Determine the (X, Y) coordinate at the center of the cell enclosing the given text.  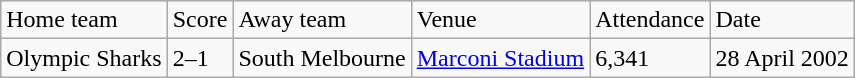
Attendance (650, 20)
South Melbourne (322, 58)
Home team (84, 20)
Away team (322, 20)
Date (782, 20)
2–1 (200, 58)
28 April 2002 (782, 58)
Score (200, 20)
6,341 (650, 58)
Marconi Stadium (500, 58)
Olympic Sharks (84, 58)
Venue (500, 20)
